Output the [x, y] coordinate of the center of the cell containing the given text.  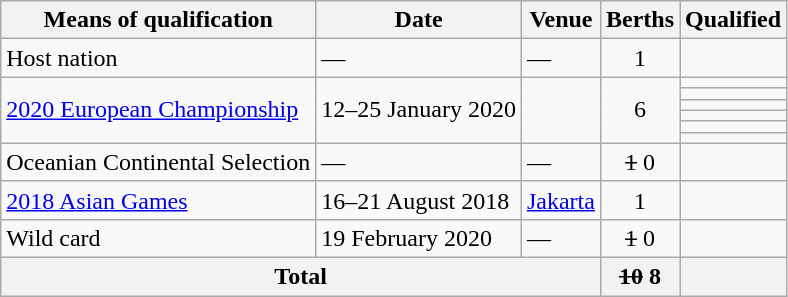
10 8 [640, 276]
Host nation [158, 58]
2018 Asian Games [158, 200]
12–25 January 2020 [419, 110]
Jakarta [560, 200]
Total [301, 276]
Means of qualification [158, 20]
2020 European Championship [158, 110]
6 [640, 110]
Date [419, 20]
Wild card [158, 238]
Berths [640, 20]
16–21 August 2018 [419, 200]
19 February 2020 [419, 238]
Venue [560, 20]
Qualified [734, 20]
Oceanian Continental Selection [158, 162]
